Determine the [x, y] coordinate at the center of the cell enclosing the given text.  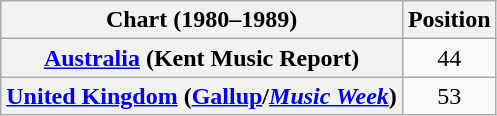
Chart (1980–1989) [202, 20]
Position [449, 20]
53 [449, 96]
United Kingdom (Gallup/Music Week) [202, 96]
44 [449, 58]
Australia (Kent Music Report) [202, 58]
